Return the [X, Y] coordinate for the center point of the cell that contains the specified text.  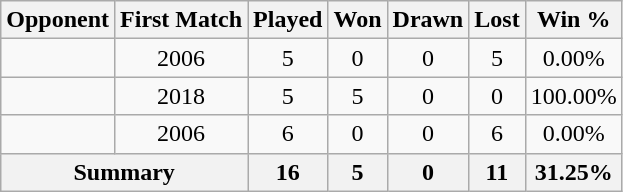
Won [358, 20]
Summary [124, 172]
Win % [574, 20]
Opponent [58, 20]
First Match [182, 20]
Lost [497, 20]
Played [288, 20]
16 [288, 172]
Drawn [428, 20]
2018 [182, 96]
31.25% [574, 172]
100.00% [574, 96]
11 [497, 172]
